Find where the given text appears and provide that cell's center as (x, y) coordinate. 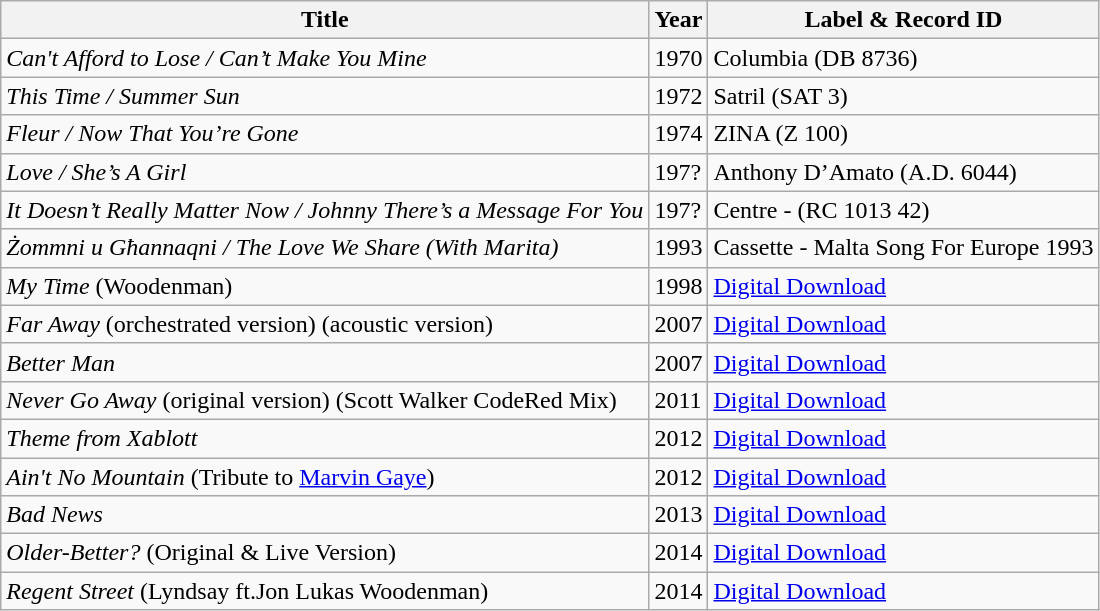
It Doesn’t Really Matter Now / Johnny There’s a Message For You (325, 210)
Cassette - Malta Song For Europe 1993 (904, 248)
Better Man (325, 362)
1970 (678, 58)
Żommni u Għannaqni / The Love We Share (With Marita) (325, 248)
My Time (Woodenman) (325, 286)
Far Away (orchestrated version) (acoustic version) (325, 324)
1998 (678, 286)
Love / She’s A Girl (325, 172)
Can't Afford to Lose / Can’t Make You Mine (325, 58)
2011 (678, 400)
Centre - (RC 1013 42) (904, 210)
Satril (SAT 3) (904, 96)
Columbia (DB 8736) (904, 58)
2013 (678, 515)
Ain't No Mountain (Tribute to Marvin Gaye) (325, 477)
This Time / Summer Sun (325, 96)
1974 (678, 134)
1972 (678, 96)
1993 (678, 248)
Older-Better? (Original & Live Version) (325, 553)
ZINA (Z 100) (904, 134)
Regent Street (Lyndsay ft.Jon Lukas Woodenman) (325, 591)
Year (678, 20)
Label & Record ID (904, 20)
Never Go Away (original version) (Scott Walker CodeRed Mix) (325, 400)
Title (325, 20)
Theme from Xablott (325, 438)
Anthony D’Amato (A.D. 6044) (904, 172)
Fleur / Now That You’re Gone (325, 134)
Bad News (325, 515)
